Search for the cell housing the specified text and yield its [X, Y] center coordinate. 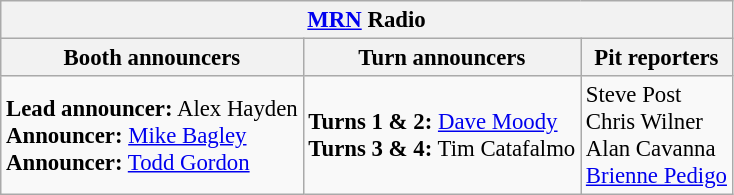
Lead announcer: Alex HaydenAnnouncer: Mike BagleyAnnouncer: Todd Gordon [152, 136]
Steve PostChris WilnerAlan CavannaBrienne Pedigo [657, 136]
Turns 1 & 2: Dave MoodyTurns 3 & 4: Tim Catafalmo [442, 136]
MRN Radio [367, 20]
Pit reporters [657, 58]
Turn announcers [442, 58]
Booth announcers [152, 58]
